Locate the cell with the specified text and output its (x, y) center coordinate. 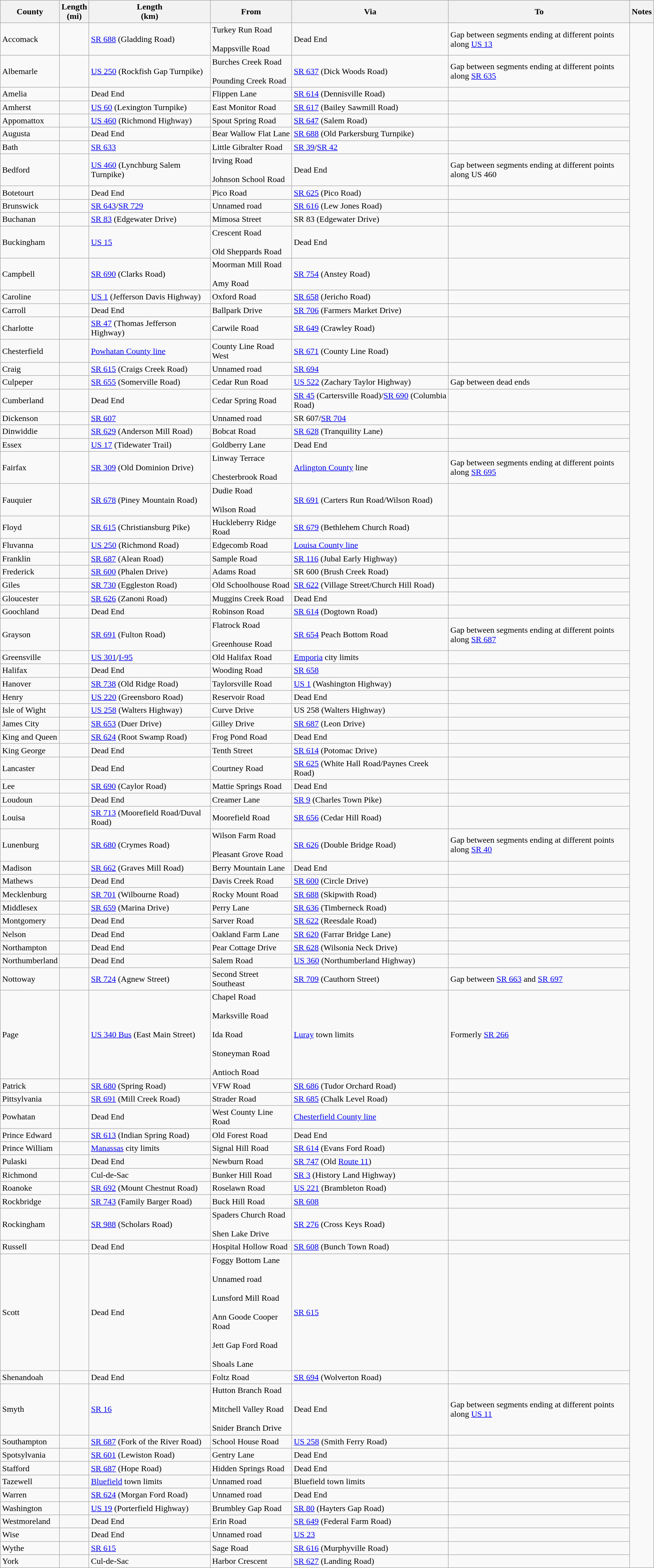
Arlington County line (370, 467)
Rockbridge (30, 1202)
SR 688 (Skipwith Road) (370, 894)
Fauquier (30, 500)
Augusta (30, 134)
Frederick (30, 572)
SR 694 (370, 369)
Pulaski (30, 1162)
King George (30, 750)
US 17 (Tidewater Trail) (150, 445)
Newburn Road (251, 1162)
Oakland Farm Lane (251, 934)
Pittsylvania (30, 1099)
US 221 (Brambleton Road) (370, 1188)
Taylorsville Road (251, 684)
Mattie Springs Road (251, 786)
Henry (30, 697)
Gap between segments ending at different points along SR 695 (539, 467)
US 460 (Richmond Highway) (150, 121)
SR 658 (370, 670)
Buchanan (30, 219)
Powhatan County line (150, 351)
Hospital Hollow Road (251, 1247)
Moorman Mill RoadAmy Road (251, 274)
Formerly SR 266 (539, 1035)
SR 678 (Piney Mountain Road) (150, 500)
Lancaster (30, 768)
US 360 (Northumberland Highway) (370, 961)
SR 754 (Anstey Road) (370, 274)
SR 690 (Caylor Road) (150, 786)
Dickenson (30, 418)
SR 679 (Bethlehem Church Road) (370, 527)
Bedford (30, 170)
Roselawn Road (251, 1188)
Chesterfield (30, 351)
School House Road (251, 1442)
Appomattox (30, 121)
Chapel RoadMarksville RoadIda RoadStoneyman RoadAntioch Road (251, 1035)
SR 626 (Double Bridge Road) (370, 845)
Giles (30, 585)
Smyth (30, 1409)
Curve Drive (251, 710)
To (539, 12)
SR 39/SR 42 (370, 147)
Carroll (30, 310)
SR 738 (Old Ridge Road) (150, 684)
Bunker Hill Road (251, 1175)
SR 691 (Fulton Road) (150, 634)
Roanoke (30, 1188)
Foltz Road (251, 1377)
Sample Road (251, 559)
SR 622 (Reesdale Road) (370, 921)
SR 16 (150, 1409)
Huckleberry Ridge Road (251, 527)
Bear Wallow Flat Lane (251, 134)
Northampton (30, 948)
Greensville (30, 657)
Wise (30, 1535)
SR 608 (Bunch Town Road) (370, 1247)
Rocky Mount Road (251, 894)
Sarver Road (251, 921)
Goochland (30, 612)
Warren (30, 1495)
SR 628 (Wilsonia Neck Drive) (370, 948)
Burches Creek RoadPounding Creek Road (251, 71)
Creamer Lane (251, 800)
SR 687 (Fork of the River Road) (150, 1442)
Via (370, 12)
Reservoir Road (251, 697)
Erin Road (251, 1522)
Isle of Wight (30, 710)
SR 691 (Carters Run Road/Wilson Road) (370, 500)
Gap between segments ending at different points along SR 687 (539, 634)
From (251, 12)
SR 706 (Farmers Market Drive) (370, 310)
Northumberland (30, 961)
SR 625 (White Hall Road/Paynes Creek Road) (370, 768)
Spaders Church RoadShen Lake Drive (251, 1224)
Spotsylvania (30, 1455)
Montgomery (30, 921)
Signal Hill Road (251, 1148)
Cedar Spring Road (251, 400)
West County Line Road (251, 1117)
SR 671 (County Line Road) (370, 351)
Bath (30, 147)
Hanover (30, 684)
SR 629 (Anderson Mill Road) (150, 431)
Amelia (30, 94)
Louisa County line (370, 545)
Berry Mountain Lane (251, 868)
Essex (30, 445)
SR 617 (Bailey Sawmill Road) (370, 107)
SR 688 (Gladding Road) (150, 39)
SR 600 (Brush Creek Road) (370, 572)
Gap between segments ending at different points along SR 635 (539, 71)
County (30, 12)
SR 616 (Murphyville Road) (370, 1548)
SR 647 (Salem Road) (370, 121)
Old Halifax Road (251, 657)
Emporia city limits (370, 657)
Halifax (30, 670)
SR 743 (Family Barger Road) (150, 1202)
Washington (30, 1508)
SR 692 (Mount Chestnut Road) (150, 1188)
SR 694 (Wolverton Road) (370, 1377)
SR 276 (Cross Keys Road) (370, 1224)
US 250 (Rockfish Gap Turnpike) (150, 71)
SR 643/SR 729 (150, 206)
Accomack (30, 39)
SR 988 (Scholars Road) (150, 1224)
SR 80 (Hayters Gap Road) (370, 1508)
Gap between segments ending at different points along SR 40 (539, 845)
SR 45 (Cartersville Road)/SR 690 (Columbia Road) (370, 400)
SR 607 (150, 418)
SR 655 (Somerville Road) (150, 382)
Botetourt (30, 193)
Strader Road (251, 1099)
US 301/I-95 (150, 657)
Russell (30, 1247)
Little Gibralter Road (251, 147)
SR 686 (Tudor Orchard Road) (370, 1086)
SR 47 (Thomas Jefferson Highway) (150, 328)
Nottoway (30, 979)
Charlotte (30, 328)
Tazewell (30, 1481)
SR 614 (Dennisville Road) (370, 94)
SR 608 (370, 1202)
Dudie RoadWilson Road (251, 500)
Wythe (30, 1548)
SR 637 (Dick Woods Road) (370, 71)
Fairfax (30, 467)
Shenandoah (30, 1377)
Linway TerraceChesterbrook Road (251, 467)
SR 656 (Cedar Hill Road) (370, 818)
Bobcat Road (251, 431)
Gloucester (30, 598)
Foggy Bottom LaneUnnamed roadLunsford Mill RoadAnn Goode Cooper RoadJett Gap Ford RoadShoals Lane (251, 1312)
Buck Hill Road (251, 1202)
SR 309 (Old Dominion Drive) (150, 467)
SR 628 (Tranquility Lane) (370, 431)
Wilson Farm RoadPleasant Grove Road (251, 845)
SR 9 (Charles Town Pike) (370, 800)
Gap between dead ends (539, 382)
US 1 (Jefferson Davis Highway) (150, 297)
Dinwiddie (30, 431)
Old Schoolhouse Road (251, 585)
SR 687 (Alean Road) (150, 559)
Lunenburg (30, 845)
SR 709 (Cauthorn Street) (370, 979)
SR 633 (150, 147)
SR 600 (Phalen Drive) (150, 572)
US 220 (Greensboro Road) (150, 697)
Rockingham (30, 1224)
SR 3 (History Land Highway) (370, 1175)
Madison (30, 868)
Moorefield Road (251, 818)
Frog Pond Road (251, 737)
Second Street Southeast (251, 979)
Flippen Lane (251, 94)
Scott (30, 1312)
SR 627 (Landing Road) (370, 1561)
Hidden Springs Road (251, 1468)
Robinson Road (251, 612)
Sage Road (251, 1548)
SR 685 (Chalk Level Road) (370, 1099)
Buckingham (30, 242)
SR 626 (Zanoni Road) (150, 598)
SR 614 (Evans Ford Road) (370, 1148)
SR 649 (Crawley Road) (370, 328)
Franklin (30, 559)
Edgecomb Road (251, 545)
US 522 (Zachary Taylor Highway) (370, 382)
US 250 (Richmond Road) (150, 545)
SR 614 (Potomac Drive) (370, 750)
US 23 (370, 1535)
SR 730 (Eggleston Road) (150, 585)
SR 116 (Jubal Early Highway) (370, 559)
SR 624 (Root Swamp Road) (150, 737)
King and Queen (30, 737)
SR 616 (Lew Jones Road) (370, 206)
Crescent RoadOld Sheppards Road (251, 242)
SR 600 (Circle Drive) (370, 881)
Page (30, 1035)
Harbor Crescent (251, 1561)
Albemarle (30, 71)
Caroline (30, 297)
SR 613 (Indian Spring Road) (150, 1135)
SR 690 (Clarks Road) (150, 274)
SR 713 (Moorefield Road/Duval Road) (150, 818)
East Monitor Road (251, 107)
SR 680 (Crymes Road) (150, 845)
Gap between segments ending at different points along US 11 (539, 1409)
Mecklenburg (30, 894)
Notes (642, 12)
SR 607/SR 704 (370, 418)
SR 649 (Federal Farm Road) (370, 1522)
Fluvanna (30, 545)
Irving RoadJohnson School Road (251, 170)
SR 624 (Morgan Ford Road) (150, 1495)
SR 747 (Old Route 11) (370, 1162)
SR 622 (Village Street/Church Hill Road) (370, 585)
SR 687 (Hope Road) (150, 1468)
Brunswick (30, 206)
SR 653 (Duer Drive) (150, 724)
Amherst (30, 107)
Manassas city limits (150, 1148)
Turkey Run RoadMappsville Road (251, 39)
Chesterfield County line (370, 1117)
US 460 (Lynchburg Salem Turnpike) (150, 170)
Old Forest Road (251, 1135)
Westmoreland (30, 1522)
SR 724 (Agnew Street) (150, 979)
Stafford (30, 1468)
SR 691 (Mill Creek Road) (150, 1099)
Flatrock RoadGreenhouse Road (251, 634)
Luray town limits (370, 1035)
SR 662 (Graves Mill Road) (150, 868)
Prince William (30, 1148)
Spout Spring Road (251, 121)
Powhatan (30, 1117)
Wooding Road (251, 670)
James City (30, 724)
Mathews (30, 881)
Patrick (30, 1086)
US 340 Bus (East Main Street) (150, 1035)
County Line Road West (251, 351)
Southampton (30, 1442)
Muggins Creek Road (251, 598)
Craig (30, 369)
Grayson (30, 634)
SR 615 (Christiansburg Pike) (150, 527)
SR 658 (Jericho Road) (370, 297)
SR 687 (Leon Drive) (370, 724)
Pear Cottage Drive (251, 948)
Floyd (30, 527)
Perry Lane (251, 908)
Courtney Road (251, 768)
US 60 (Lexington Turnpike) (150, 107)
Tenth Street (251, 750)
Gap between segments ending at different points along US 13 (539, 39)
VFW Road (251, 1086)
Adams Road (251, 572)
Gilley Drive (251, 724)
Nelson (30, 934)
Cumberland (30, 400)
Richmond (30, 1175)
SR 680 (Spring Road) (150, 1086)
US 15 (150, 242)
SR 614 (Dogtown Road) (370, 612)
Gap between segments ending at different points along US 460 (539, 170)
Gap between SR 663 and SR 697 (539, 979)
Pico Road (251, 193)
SR 701 (Wilbourne Road) (150, 894)
SR 601 (Lewiston Road) (150, 1455)
Campbell (30, 274)
SR 688 (Old Parkersburg Turnpike) (370, 134)
Length(km) (150, 12)
Davis Creek Road (251, 881)
Brumbley Gap Road (251, 1508)
US 19 (Porterfield Highway) (150, 1508)
SR 659 (Marina Drive) (150, 908)
US 258 (Smith Ferry Road) (370, 1442)
Carwile Road (251, 328)
Lee (30, 786)
SR 654 Peach Bottom Road (370, 634)
SR 625 (Pico Road) (370, 193)
Loudoun (30, 800)
Hutton Branch RoadMitchell Valley RoadSnider Branch Drive (251, 1409)
SR 636 (Timberneck Road) (370, 908)
York (30, 1561)
Oxford Road (251, 297)
Culpeper (30, 382)
Prince Edward (30, 1135)
Ballpark Drive (251, 310)
Louisa (30, 818)
SR 615 (Craigs Creek Road) (150, 369)
Middlesex (30, 908)
Goldberry Lane (251, 445)
Length(mi) (74, 12)
SR 620 (Farrar Bridge Lane) (370, 934)
Salem Road (251, 961)
Cedar Run Road (251, 382)
Gentry Lane (251, 1455)
Mimosa Street (251, 219)
US 1 (Washington Highway) (370, 684)
